Scan for the cell matching the given text and deliver its (x, y) coordinate at center. 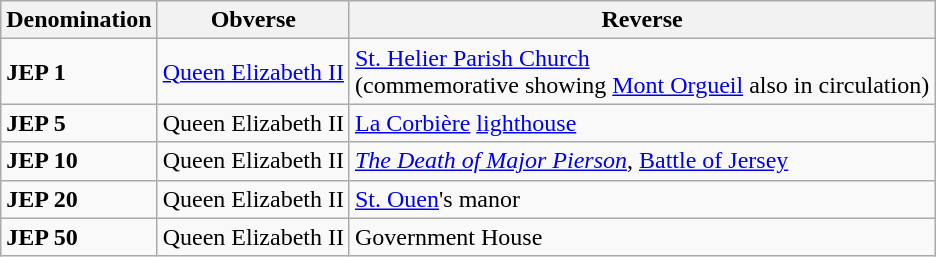
JEP 20 (79, 199)
Obverse (253, 20)
Reverse (642, 20)
Denomination (79, 20)
JEP 50 (79, 237)
JEP 10 (79, 161)
JEP 5 (79, 123)
St. Ouen's manor (642, 199)
JEP 1 (79, 72)
La Corbière lighthouse (642, 123)
Government House (642, 237)
St. Helier Parish Church(commemorative showing Mont Orgueil also in circulation) (642, 72)
The Death of Major Pierson, Battle of Jersey (642, 161)
